Return the [X, Y] coordinate for the center point of the cell that contains the specified text.  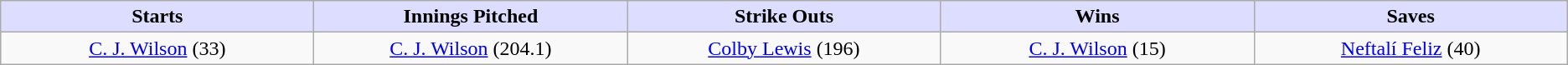
Wins [1097, 17]
Strike Outs [784, 17]
Innings Pitched [471, 17]
Saves [1411, 17]
Starts [157, 17]
C. J. Wilson (204.1) [471, 48]
C. J. Wilson (33) [157, 48]
Neftalí Feliz (40) [1411, 48]
C. J. Wilson (15) [1097, 48]
Colby Lewis (196) [784, 48]
